Find where the given text appears and provide that cell's center as [x, y] coordinate. 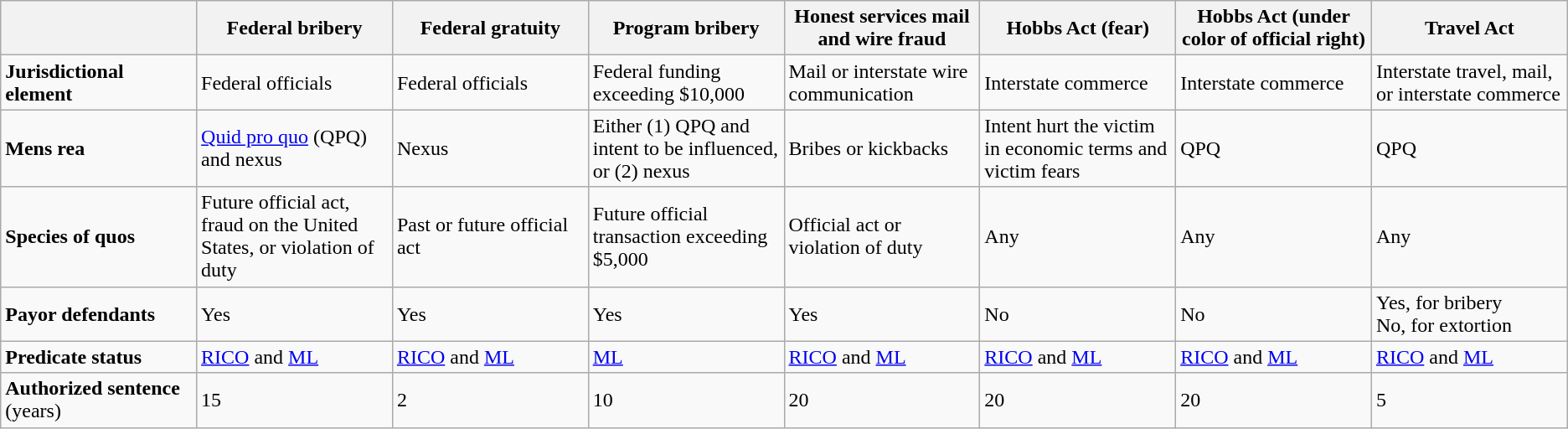
Species of quos [99, 236]
Payor defendants [99, 313]
15 [295, 401]
Jurisdictional element [99, 82]
Authorized sentence (years) [99, 401]
Interstate travel, mail, or interstate commerce [1469, 82]
Mens rea [99, 148]
Hobbs Act (under color of official right) [1274, 28]
Future official act, fraud on the United States, or violation of duty [295, 236]
Predicate status [99, 357]
Quid pro quo (QPQ) and nexus [295, 148]
Yes, for briberyNo, for extortion [1469, 313]
Future official transaction exceeding $5,000 [686, 236]
Either (1) QPQ and intent to be influenced, or (2) nexus [686, 148]
Hobbs Act (fear) [1078, 28]
Program bribery [686, 28]
Past or future official act [490, 236]
5 [1469, 401]
Honest services mail and wire fraud [882, 28]
Intent hurt the victim in economic terms and victim fears [1078, 148]
Nexus [490, 148]
ML [686, 357]
Federal bribery [295, 28]
Travel Act [1469, 28]
2 [490, 401]
Federal gratuity [490, 28]
10 [686, 401]
Bribes or kickbacks [882, 148]
Official act or violation of duty [882, 236]
Mail or interstate wire communication [882, 82]
Federal funding exceeding $10,000 [686, 82]
